Search for the cell housing the specified text and yield its [X, Y] center coordinate. 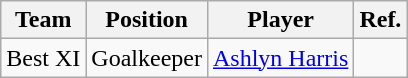
Goalkeeper [147, 58]
Best XI [44, 58]
Player [280, 20]
Team [44, 20]
Ref. [380, 20]
Position [147, 20]
Ashlyn Harris [280, 58]
